Search for the cell housing the specified text and yield its [X, Y] center coordinate. 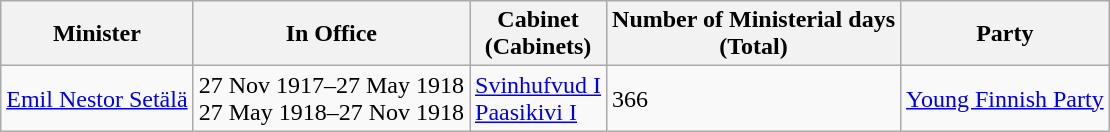
366 [754, 98]
In Office [331, 34]
27 Nov 1917–27 May 191827 May 1918–27 Nov 1918 [331, 98]
Cabinet(Cabinets) [538, 34]
Young Finnish Party [1006, 98]
Minister [97, 34]
Party [1006, 34]
Svinhufvud IPaasikivi I [538, 98]
Emil Nestor Setälä [97, 98]
Number of Ministerial days (Total) [754, 34]
